Return [x, y] of the center of cell containing provided text 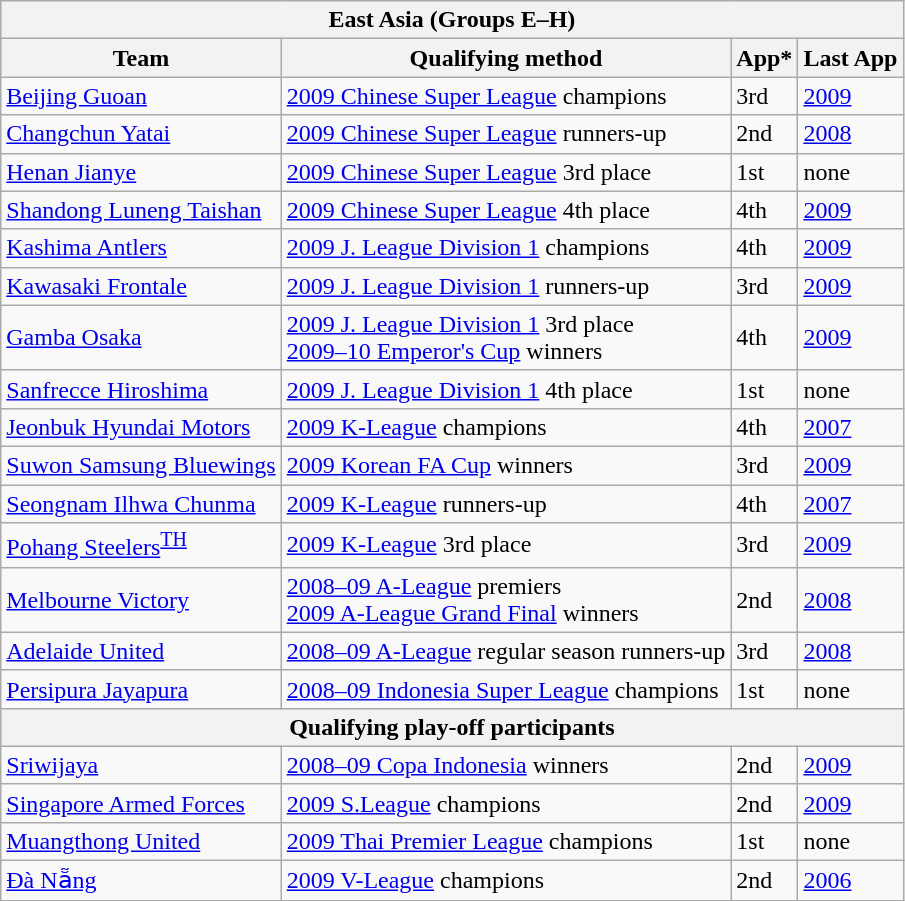
Kawasaki Frontale [141, 286]
Gamba Osaka [141, 338]
Singapore Armed Forces [141, 803]
2009 Chinese Super League champions [506, 96]
2009 J. League Division 1 runners-up [506, 286]
2008–09 Indonesia Super League champions [506, 689]
2009 K-League champions [506, 427]
2008–09 Copa Indonesia winners [506, 765]
2008–09 A-League premiers2009 A-League Grand Final winners [506, 600]
East Asia (Groups E–H) [452, 20]
Henan Jianye [141, 172]
Jeonbuk Hyundai Motors [141, 427]
2009 K-League 3rd place [506, 546]
Seongnam Ilhwa Chunma [141, 503]
2009 K-League runners-up [506, 503]
2009 J. League Division 1 4th place [506, 389]
Kashima Antlers [141, 248]
Sanfrecce Hiroshima [141, 389]
Melbourne Victory [141, 600]
Shandong Luneng Taishan [141, 210]
2006 [850, 881]
2009 Korean FA Cup winners [506, 465]
2009 J. League Division 1 3rd place2009–10 Emperor's Cup winners [506, 338]
Muangthong United [141, 841]
2009 Thai Premier League champions [506, 841]
2009 Chinese Super League 3rd place [506, 172]
2009 Chinese Super League runners-up [506, 134]
Beijing Guoan [141, 96]
Đà Nẵng [141, 881]
Team [141, 58]
App* [764, 58]
Pohang SteelersTH [141, 546]
2009 S.League champions [506, 803]
2009 V-League champions [506, 881]
2009 J. League Division 1 champions [506, 248]
2008–09 A-League regular season runners-up [506, 651]
Last App [850, 58]
2009 Chinese Super League 4th place [506, 210]
Adelaide United [141, 651]
Suwon Samsung Bluewings [141, 465]
Persipura Jayapura [141, 689]
Changchun Yatai [141, 134]
Qualifying method [506, 58]
Qualifying play-off participants [452, 727]
Sriwijaya [141, 765]
